For the text-containing cell, return its midpoint in [X, Y] coordinate format. 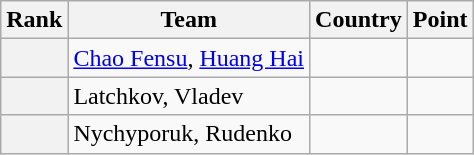
Team [189, 20]
Latchkov, Vladev [189, 96]
Country [359, 20]
Rank [34, 20]
Chao Fensu, Huang Hai [189, 58]
Nychyporuk, Rudenko [189, 134]
Point [440, 20]
